Identify which cell holds the provided text, then report its (x, y) central coordinate. 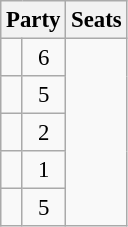
6 (44, 58)
1 (44, 170)
Seats (96, 20)
2 (44, 133)
Party (34, 20)
